Return the [x, y] coordinate for the center point of the cell that contains the specified text.  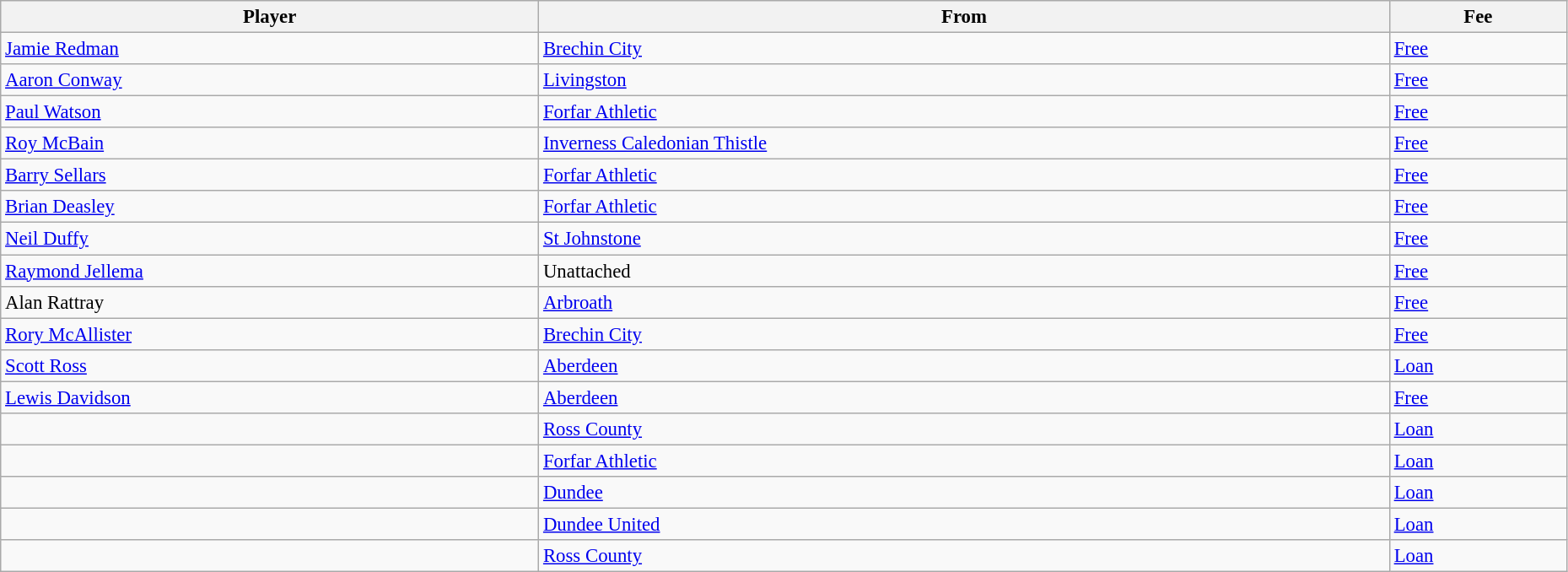
Fee [1478, 17]
Rory McAllister [270, 334]
Dundee United [965, 524]
Scott Ross [270, 365]
Dundee [965, 493]
Alan Rattray [270, 302]
Brian Deasley [270, 207]
From [965, 17]
Inverness Caledonian Thistle [965, 143]
Roy McBain [270, 143]
Raymond Jellema [270, 271]
Jamie Redman [270, 49]
St Johnstone [965, 239]
Unattached [965, 271]
Neil Duffy [270, 239]
Aaron Conway [270, 80]
Barry Sellars [270, 175]
Paul Watson [270, 112]
Arbroath [965, 302]
Player [270, 17]
Livingston [965, 80]
Lewis Davidson [270, 397]
